Extract the (X, Y) coordinate from the center of the cell holding the provided text.  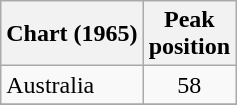
Chart (1965) (72, 34)
Australia (72, 85)
58 (189, 85)
Peakposition (189, 34)
